Capture the cell that displays the provided text and extract its [X, Y] central coordinate. 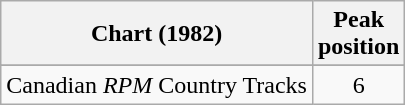
Peakposition [358, 34]
Chart (1982) [157, 34]
6 [358, 85]
Canadian RPM Country Tracks [157, 85]
